Return the [X, Y] coordinate for the center point of the cell that contains the specified text.  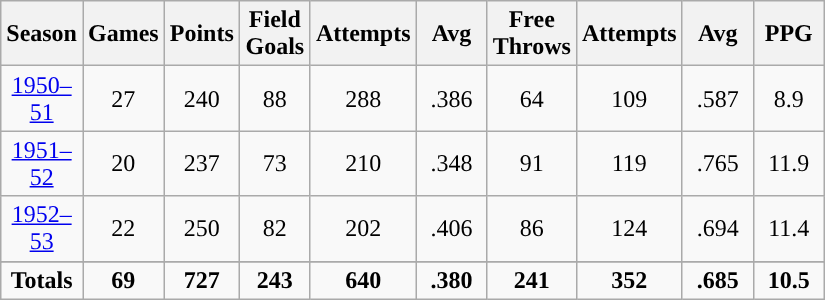
727 [202, 280]
20 [123, 164]
8.9 [788, 98]
210 [363, 164]
Field Goals [274, 34]
1951–52 [42, 164]
88 [274, 98]
.587 [718, 98]
Free Throws [532, 34]
Totals [42, 280]
22 [123, 228]
.406 [452, 228]
243 [274, 280]
124 [629, 228]
640 [363, 280]
11.4 [788, 228]
11.9 [788, 164]
69 [123, 280]
.765 [718, 164]
.685 [718, 280]
288 [363, 98]
91 [532, 164]
64 [532, 98]
250 [202, 228]
202 [363, 228]
.694 [718, 228]
.386 [452, 98]
1952–53 [42, 228]
PPG [788, 34]
86 [532, 228]
10.5 [788, 280]
73 [274, 164]
.348 [452, 164]
352 [629, 280]
237 [202, 164]
1950–51 [42, 98]
240 [202, 98]
.380 [452, 280]
Games [123, 34]
Points [202, 34]
27 [123, 98]
119 [629, 164]
Season [42, 34]
82 [274, 228]
109 [629, 98]
241 [532, 280]
